From the cell containing the given text, extract its center point as (x, y) coordinate. 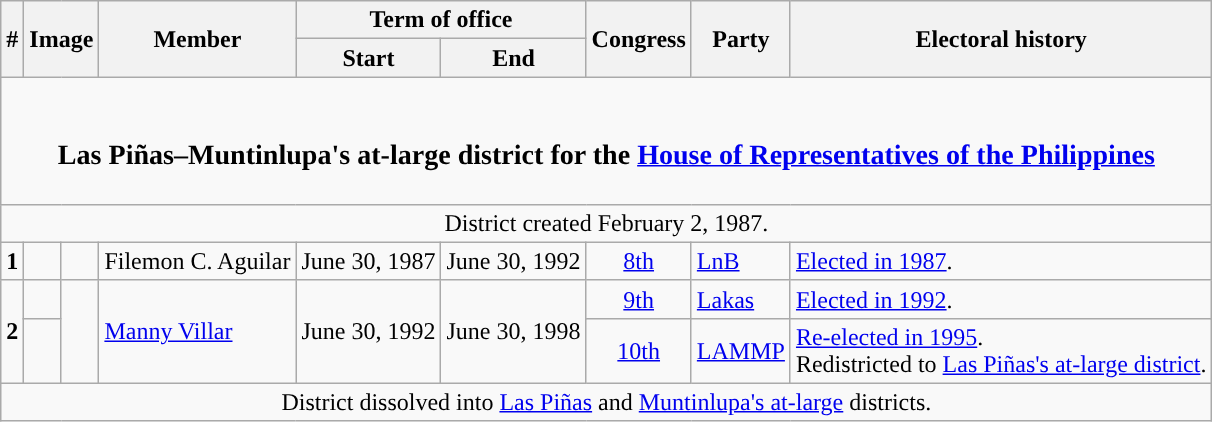
Image (62, 39)
Manny Villar (198, 332)
LAMMP (740, 350)
1 (12, 261)
Term of office (441, 20)
Elected in 1992. (1001, 299)
LnB (740, 261)
10th (638, 350)
Electoral history (1001, 39)
2 (12, 332)
Elected in 1987. (1001, 261)
Congress (638, 39)
9th (638, 299)
Member (198, 39)
June 30, 1987 (368, 261)
End (514, 58)
Start (368, 58)
District dissolved into Las Piñas and Muntinlupa's at-large districts. (606, 402)
# (12, 39)
Lakas (740, 299)
District created February 2, 1987. (606, 223)
Filemon C. Aguilar (198, 261)
Party (740, 39)
8th (638, 261)
Las Piñas–Muntinlupa's at-large district for the House of Representatives of the Philippines (606, 140)
June 30, 1998 (514, 332)
Re-elected in 1995.Redistricted to Las Piñas's at-large district. (1001, 350)
